Scan for the cell matching the given text and deliver its (X, Y) coordinate at center. 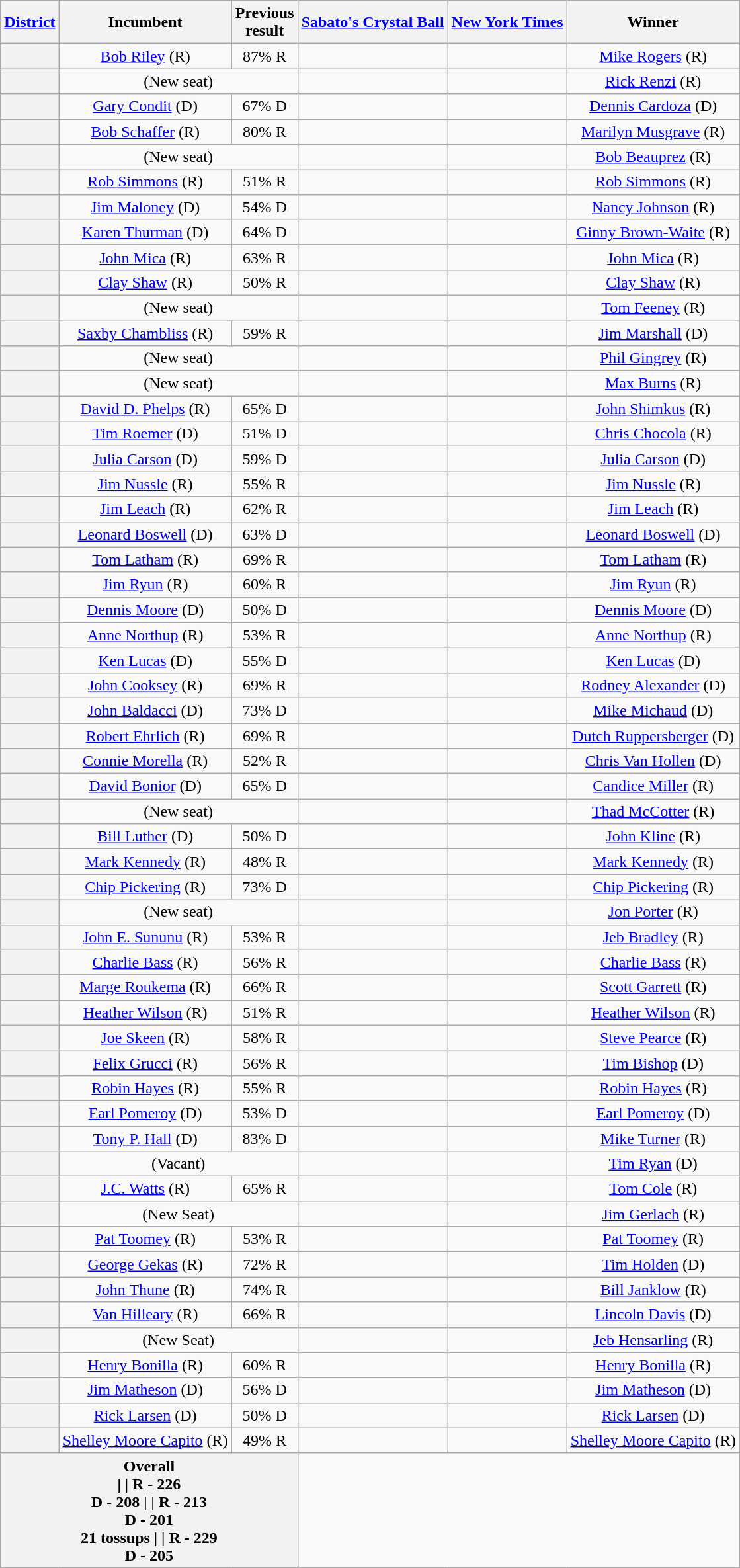
(Vacant) (179, 1164)
Marge Roukema (R) (145, 987)
Sabato's Crystal Ball (373, 22)
Jon Porter (R) (653, 912)
Bill Luther (D) (145, 837)
Tim Roemer (D) (145, 434)
Dutch Ruppersberger (D) (653, 736)
80% R (265, 132)
Jim Maloney (D) (145, 207)
John Thune (R) (145, 1290)
Felix Grucci (R) (145, 1063)
Mike Michaud (D) (653, 710)
59% R (265, 333)
Karen Thurman (D) (145, 232)
55% D (265, 660)
Tim Bishop (D) (653, 1063)
John Kline (R) (653, 837)
Rick Renzi (R) (653, 81)
50% R (265, 282)
Incumbent (145, 22)
Jeb Hensarling (R) (653, 1340)
David Bonior (D) (145, 786)
Ginny Brown-Waite (R) (653, 232)
Scott Garrett (R) (653, 987)
Joe Skeen (R) (145, 1038)
Jim Marshall (D) (653, 333)
Bob Beauprez (R) (653, 157)
Chris Van Hollen (D) (653, 761)
Steve Pearce (R) (653, 1038)
Chris Chocola (R) (653, 434)
74% R (265, 1290)
Jeb Bradley (R) (653, 937)
Dennis Cardoza (D) (653, 106)
Thad McCotter (R) (653, 811)
Max Burns (R) (653, 384)
53% D (265, 1113)
Tony P. Hall (D) (145, 1138)
65% R (265, 1189)
Phil Gingrey (R) (653, 358)
63% D (265, 534)
J.C. Watts (R) (145, 1189)
64% D (265, 232)
New York Times (507, 22)
John Baldacci (D) (145, 710)
Mike Rogers (R) (653, 56)
David D. Phelps (R) (145, 409)
56% D (265, 1390)
49% R (265, 1440)
Overall| | R - 226D - 208 | | R - 213D - 201 21 tossups | | R - 229D - 205 (149, 1510)
John Cooksey (R) (145, 685)
George Gekas (R) (145, 1264)
67% D (265, 106)
87% R (265, 56)
Saxby Chambliss (R) (145, 333)
Bob Riley (R) (145, 56)
Tim Ryan (D) (653, 1164)
Mike Turner (R) (653, 1138)
Tom Cole (R) (653, 1189)
59% D (265, 459)
52% R (265, 761)
72% R (265, 1264)
Rodney Alexander (D) (653, 685)
63% R (265, 257)
51% D (265, 434)
Jim Gerlach (R) (653, 1214)
62% R (265, 509)
Lincoln Davis (D) (653, 1315)
Tim Holden (D) (653, 1264)
Previousresult (265, 22)
83% D (265, 1138)
John E. Sununu (R) (145, 937)
John Shimkus (R) (653, 409)
54% D (265, 207)
District (30, 22)
Bill Janklow (R) (653, 1290)
Robert Ehrlich (R) (145, 736)
Gary Condit (D) (145, 106)
Tom Feeney (R) (653, 308)
Winner (653, 22)
Bob Schaffer (R) (145, 132)
Candice Miller (R) (653, 786)
Marilyn Musgrave (R) (653, 132)
Connie Morella (R) (145, 761)
58% R (265, 1038)
Nancy Johnson (R) (653, 207)
48% R (265, 862)
Van Hilleary (R) (145, 1315)
